Output the (x, y) coordinate of the center of the cell containing the given text.  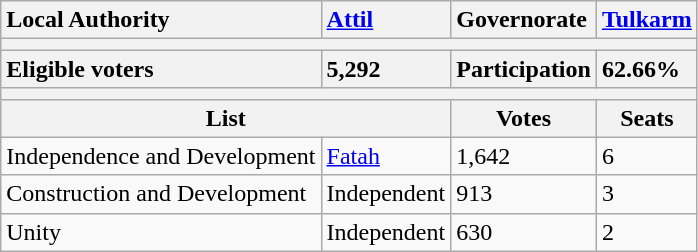
913 (524, 194)
Unity (161, 232)
Local Authority (161, 20)
Eligible voters (161, 69)
6 (646, 156)
Tulkarm (646, 20)
Independence and Development (161, 156)
630 (524, 232)
Governorate (524, 20)
Participation (524, 69)
Attil (386, 20)
Fatah (386, 156)
Votes (524, 118)
Construction and Development (161, 194)
3 (646, 194)
1,642 (524, 156)
2 (646, 232)
List (226, 118)
5,292 (386, 69)
62.66% (646, 69)
Seats (646, 118)
